Capture the cell that displays the provided text and extract its [X, Y] central coordinate. 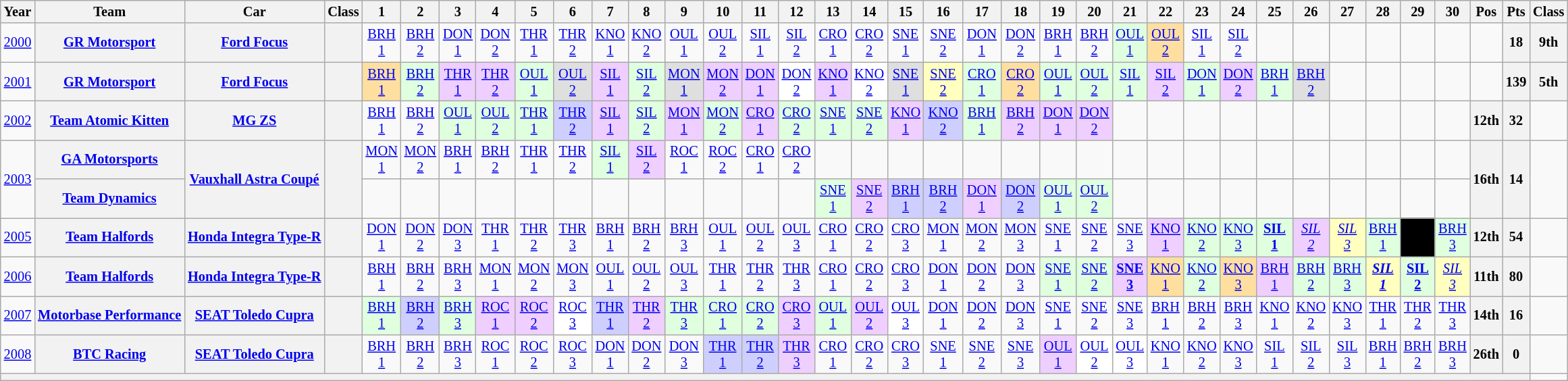
Pos [1486, 11]
9 [683, 11]
14th [1486, 315]
0 [1516, 354]
20 [1095, 11]
5 [533, 11]
16th [1486, 178]
139 [1516, 82]
3 [458, 11]
21 [1130, 11]
23 [1202, 11]
2000 [18, 43]
10 [723, 11]
25 [1274, 11]
11th [1486, 276]
80 [1516, 276]
32 [1516, 120]
13 [833, 11]
6 [573, 11]
29 [1418, 11]
2006 [18, 276]
19 [1058, 11]
30 [1453, 11]
2005 [18, 237]
22 [1166, 11]
17 [982, 11]
Team Dynamics [109, 199]
Pts [1516, 11]
24 [1238, 11]
27 [1347, 11]
Team [109, 11]
2 [420, 11]
26 [1311, 11]
15 [906, 11]
5th [1548, 82]
26th [1486, 354]
7 [610, 11]
Motorbase Performance [109, 315]
2001 [18, 82]
28 [1383, 11]
54 [1516, 237]
2007 [18, 315]
BTC Racing [109, 354]
Team Atomic Kitten [109, 120]
Vauxhall Astra Coupé [254, 178]
11 [760, 11]
Car [254, 11]
8 [646, 11]
MG ZS [254, 120]
9th [1548, 43]
2008 [18, 354]
12 [797, 11]
2002 [18, 120]
1 [381, 11]
GA Motorsports [109, 159]
2003 [18, 178]
Year [18, 11]
4 [496, 11]
